Scan for the cell matching the given text and deliver its [x, y] coordinate at center. 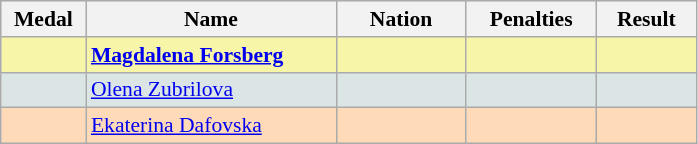
Olena Zubrilova [211, 90]
Nation [401, 19]
Medal [44, 19]
Ekaterina Dafovska [211, 126]
Name [211, 19]
Result [646, 19]
Penalties [531, 19]
Magdalena Forsberg [211, 55]
